Locate the cell with the specified text and output its (x, y) center coordinate. 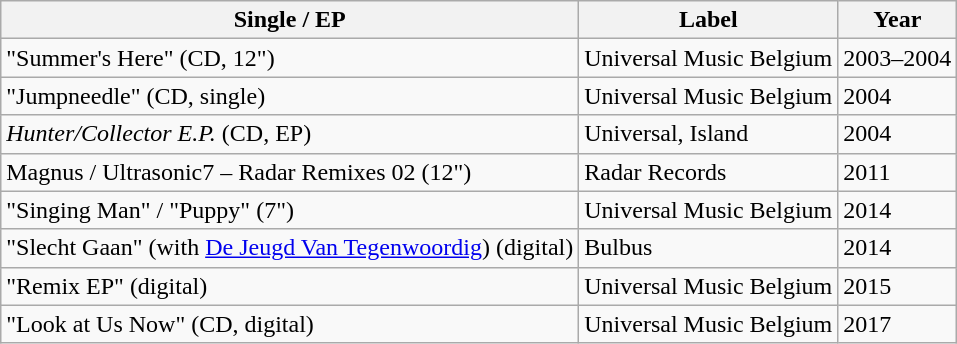
"Jumpneedle" (CD, single) (290, 96)
"Summer's Here" (CD, 12") (290, 58)
Year (898, 20)
Label (708, 20)
2011 (898, 172)
Radar Records (708, 172)
2017 (898, 324)
"Slecht Gaan" (with De Jeugd Van Tegenwoordig) (digital) (290, 248)
Universal, Island (708, 134)
2003–2004 (898, 58)
Magnus / Ultrasonic7 – Radar Remixes 02 (12") (290, 172)
Single / EP (290, 20)
2015 (898, 286)
Bulbus (708, 248)
Hunter/Collector E.P. (CD, EP) (290, 134)
"Look at Us Now" (CD, digital) (290, 324)
"Remix EP" (digital) (290, 286)
"Singing Man" / "Puppy" (7") (290, 210)
